Extract the (x, y) coordinate from the center of the cell holding the provided text.  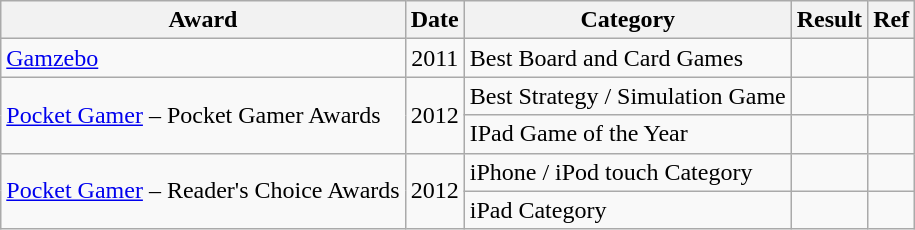
Best Board and Card Games (628, 58)
IPad Game of the Year (628, 134)
Award (203, 20)
iPad Category (628, 210)
Result (829, 20)
Pocket Gamer – Reader's Choice Awards (203, 191)
2011 (434, 58)
Gamzebo (203, 58)
Date (434, 20)
iPhone / iPod touch Category (628, 172)
Category (628, 20)
Best Strategy / Simulation Game (628, 96)
Ref (892, 20)
Pocket Gamer – Pocket Gamer Awards (203, 115)
